Pinpoint the cell where the given text exists, returning its [x, y] midpoint coordinate. 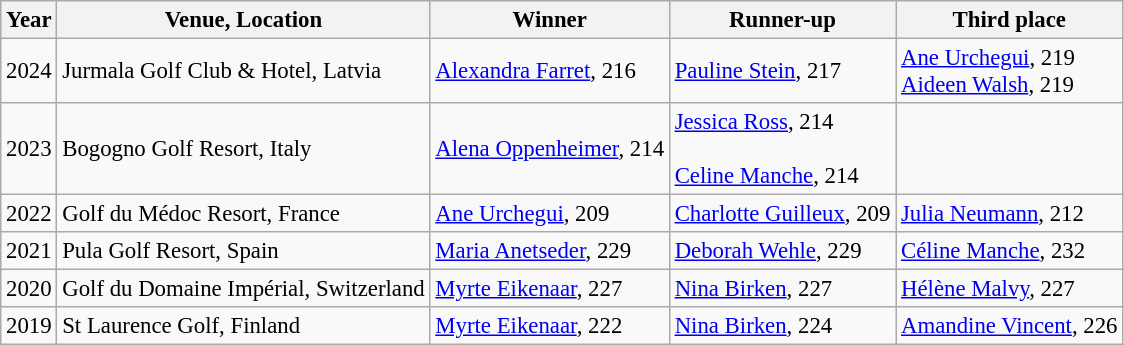
2020 [29, 289]
Alena Oppenheimer, 214 [550, 149]
Golf du Domaine Impérial, Switzerland [244, 289]
Pula Golf Resort, Spain [244, 251]
Deborah Wehle, 229 [782, 251]
2021 [29, 251]
Ane Urchegui, 209 [550, 214]
Julia Neumann, 212 [1010, 214]
Alexandra Farret, 216 [550, 72]
Jessica Ross, 214 Celine Manche, 214 [782, 149]
Year [29, 20]
Winner [550, 20]
Bogogno Golf Resort, Italy [244, 149]
Runner-up [782, 20]
Myrte Eikenaar, 227 [550, 289]
Charlotte Guilleux, 209 [782, 214]
Venue, Location [244, 20]
Ane Urchegui, 219 Aideen Walsh, 219 [1010, 72]
Golf du Médoc Resort, France [244, 214]
Pauline Stein, 217 [782, 72]
Third place [1010, 20]
Nina Birken, 227 [782, 289]
2024 [29, 72]
Jurmala Golf Club & Hotel, Latvia [244, 72]
Hélène Malvy, 227 [1010, 289]
2023 [29, 149]
2022 [29, 214]
Céline Manche, 232 [1010, 251]
Maria Anetseder, 229 [550, 251]
